Scan for the cell matching the given text and deliver its (x, y) coordinate at center. 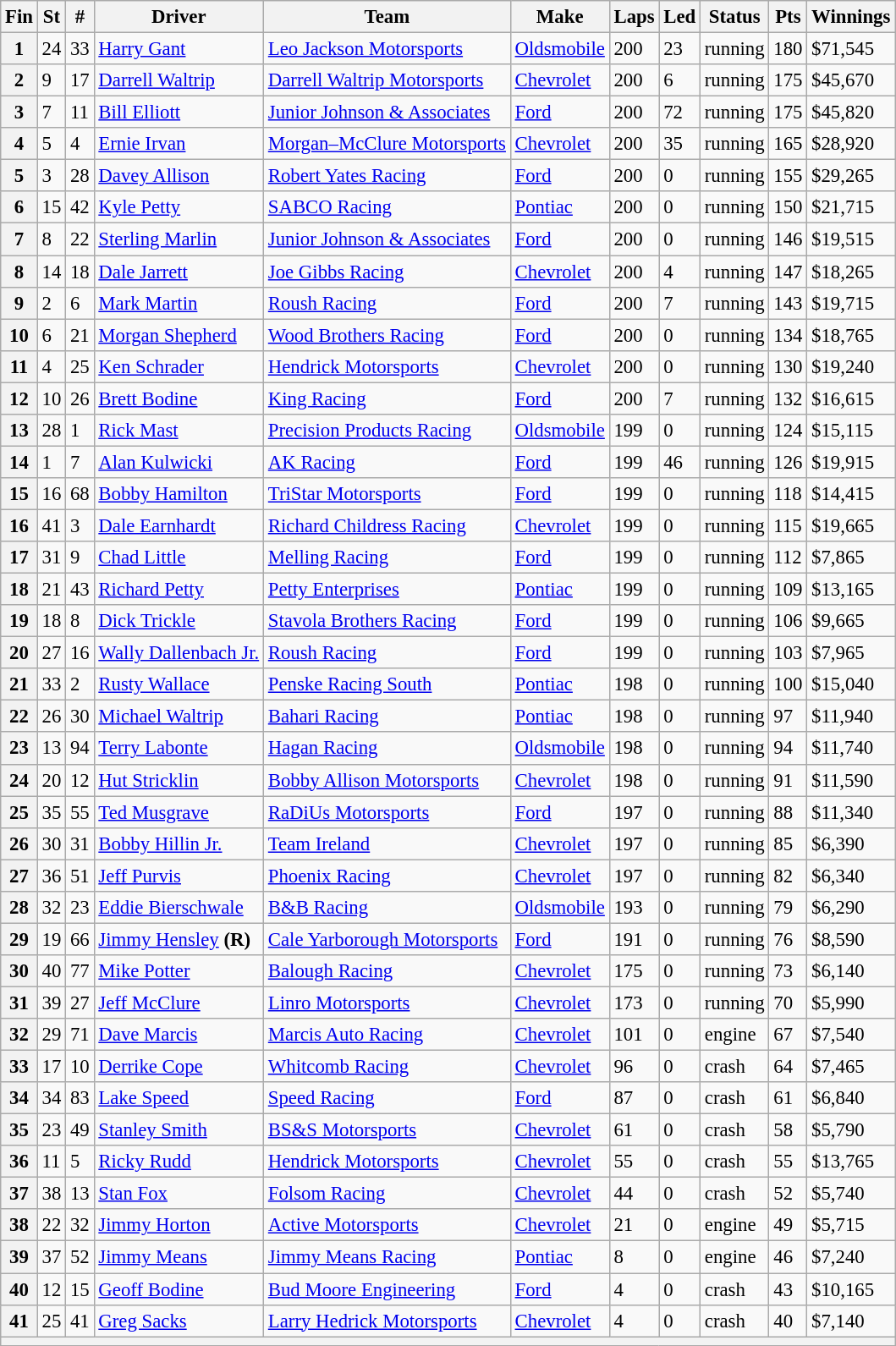
82 (789, 876)
Team Ireland (387, 843)
Phoenix Racing (387, 876)
$11,740 (851, 749)
$19,515 (851, 239)
$11,590 (851, 780)
Linro Motorsports (387, 1003)
$11,940 (851, 717)
Terry Labonte (179, 749)
$7,540 (851, 1035)
77 (80, 971)
Ken Schrader (179, 366)
$6,340 (851, 876)
$45,670 (851, 80)
Active Motorsports (387, 1226)
$10,165 (851, 1289)
Dick Trickle (179, 621)
Whitcomb Racing (387, 1067)
Larry Hedrick Motorsports (387, 1321)
Rick Mast (179, 431)
180 (789, 49)
150 (789, 207)
Jeff Purvis (179, 876)
$15,115 (851, 431)
$7,240 (851, 1257)
124 (789, 431)
BS&S Motorsports (387, 1130)
67 (789, 1035)
Stanley Smith (179, 1130)
Balough Racing (387, 971)
$9,665 (851, 621)
Precision Products Racing (387, 431)
$45,820 (851, 113)
Darrell Waltrip (179, 80)
$19,665 (851, 525)
$18,265 (851, 272)
B&B Racing (387, 908)
Jimmy Means Racing (387, 1257)
126 (789, 462)
Harry Gant (179, 49)
96 (635, 1067)
$19,715 (851, 303)
$29,265 (851, 176)
Greg Sacks (179, 1321)
$11,340 (851, 812)
Team (387, 17)
$14,415 (851, 494)
Stan Fox (179, 1194)
Davey Allison (179, 176)
Kyle Petty (179, 207)
134 (789, 335)
TriStar Motorsports (387, 494)
83 (80, 1098)
Jimmy Horton (179, 1226)
Ted Musgrave (179, 812)
101 (635, 1035)
103 (789, 653)
Driver (179, 17)
Hagan Racing (387, 749)
132 (789, 398)
$19,915 (851, 462)
Michael Waltrip (179, 717)
72 (680, 113)
Fin (19, 17)
Status (734, 17)
115 (789, 525)
Bill Elliott (179, 113)
91 (789, 780)
$7,965 (851, 653)
143 (789, 303)
79 (789, 908)
Morgan–McClure Motorsports (387, 144)
$5,740 (851, 1194)
130 (789, 366)
Brett Bodine (179, 398)
$16,615 (851, 398)
Led (680, 17)
Cale Yarborough Motorsports (387, 939)
$18,765 (851, 335)
Sterling Marlin (179, 239)
Wally Dallenbach Jr. (179, 653)
Geoff Bodine (179, 1289)
King Racing (387, 398)
58 (789, 1130)
AK Racing (387, 462)
173 (635, 1003)
Winnings (851, 17)
109 (789, 590)
Hut Stricklin (179, 780)
$5,990 (851, 1003)
St (51, 17)
Chad Little (179, 558)
70 (789, 1003)
Bahari Racing (387, 717)
147 (789, 272)
Petty Enterprises (387, 590)
$19,240 (851, 366)
$13,765 (851, 1162)
Dale Earnhardt (179, 525)
76 (789, 939)
Eddie Bierschwale (179, 908)
Marcis Auto Racing (387, 1035)
Bobby Allison Motorsports (387, 780)
Alan Kulwicki (179, 462)
Richard Childress Racing (387, 525)
$7,140 (851, 1321)
68 (80, 494)
$6,140 (851, 971)
Leo Jackson Motorsports (387, 49)
193 (635, 908)
Wood Brothers Racing (387, 335)
73 (789, 971)
$6,390 (851, 843)
Jimmy Hensley (R) (179, 939)
Stavola Brothers Racing (387, 621)
$28,920 (851, 144)
$5,790 (851, 1130)
$13,165 (851, 590)
Bobby Hillin Jr. (179, 843)
Bobby Hamilton (179, 494)
Folsom Racing (387, 1194)
146 (789, 239)
Joe Gibbs Racing (387, 272)
Mike Potter (179, 971)
Ernie Irvan (179, 144)
51 (80, 876)
42 (80, 207)
191 (635, 939)
Bud Moore Engineering (387, 1289)
Penske Racing South (387, 684)
Mark Martin (179, 303)
87 (635, 1098)
44 (635, 1194)
$21,715 (851, 207)
$7,465 (851, 1067)
Lake Speed (179, 1098)
112 (789, 558)
Richard Petty (179, 590)
Make (560, 17)
Melling Racing (387, 558)
# (80, 17)
Rusty Wallace (179, 684)
RaDiUs Motorsports (387, 812)
Jeff McClure (179, 1003)
165 (789, 144)
Pts (789, 17)
85 (789, 843)
$7,865 (851, 558)
118 (789, 494)
106 (789, 621)
Darrell Waltrip Motorsports (387, 80)
$71,545 (851, 49)
66 (80, 939)
Dave Marcis (179, 1035)
88 (789, 812)
100 (789, 684)
SABCO Racing (387, 207)
$6,290 (851, 908)
Dale Jarrett (179, 272)
155 (789, 176)
Robert Yates Racing (387, 176)
$6,840 (851, 1098)
Laps (635, 17)
71 (80, 1035)
Ricky Rudd (179, 1162)
Morgan Shepherd (179, 335)
Jimmy Means (179, 1257)
$15,040 (851, 684)
$5,715 (851, 1226)
$8,590 (851, 939)
64 (789, 1067)
Derrike Cope (179, 1067)
97 (789, 717)
Speed Racing (387, 1098)
